For the text-containing cell, return its midpoint in (X, Y) coordinate format. 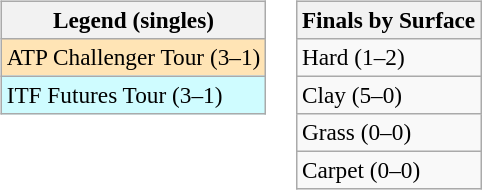
Legend (singles) (133, 20)
Hard (1–2) (389, 57)
ATP Challenger Tour (3–1) (133, 57)
ITF Futures Tour (3–1) (133, 95)
Finals by Surface (389, 20)
Carpet (0–0) (389, 171)
Grass (0–0) (389, 133)
Clay (5–0) (389, 95)
